Return [x, y] of the center of cell containing provided text 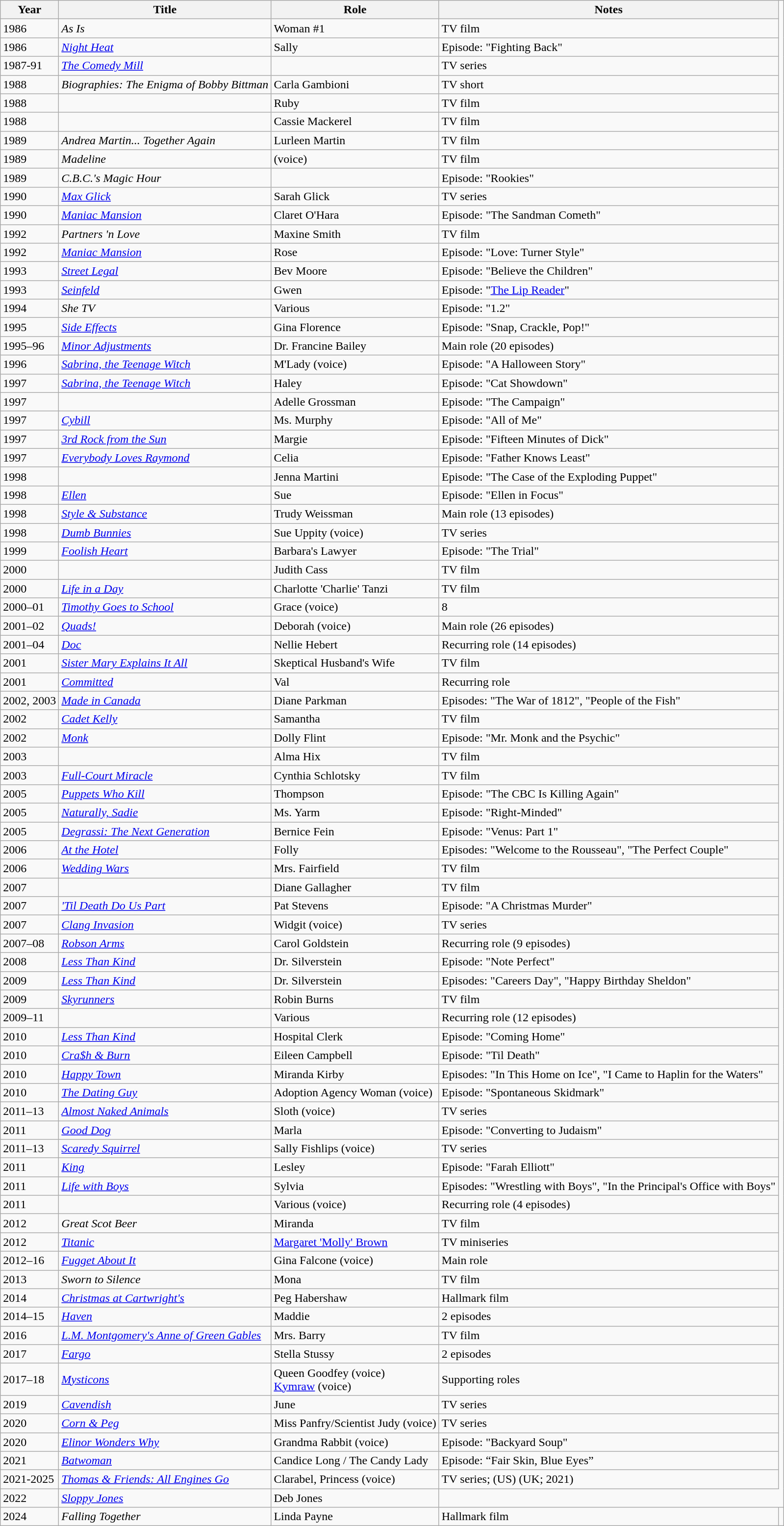
Episode: "Backyard Soup" [608, 1442]
Deborah (voice) [355, 626]
Doc [165, 645]
Episodes: "Welcome to the Rousseau", "The Perfect Couple" [608, 850]
Batwoman [165, 1461]
Dumb Bunnies [165, 532]
Margaret 'Molly' Brown [355, 1242]
Lesley [355, 1167]
Mona [355, 1279]
2022 [29, 1498]
2008 [29, 962]
Mrs. Fairfield [355, 869]
Elinor Wonders Why [165, 1442]
Sally Fishlips (voice) [355, 1149]
Role [355, 10]
Year [29, 10]
Bev Moore [355, 271]
Episode: "A Halloween Story" [608, 364]
Bernice Fein [355, 831]
8 [608, 607]
Episode: "Spontaneous Skidmark" [608, 1092]
Sue Uppity (voice) [355, 532]
TV miniseries [608, 1242]
L.M. Montgomery's Anne of Green Gables [165, 1335]
Pat Stevens [355, 906]
2007–08 [29, 943]
2014–15 [29, 1317]
Haley [355, 383]
Sloth (voice) [355, 1111]
Episode: "Fighting Back" [608, 47]
Style & Substance [165, 514]
Cybill [165, 420]
Fargo [165, 1354]
2014 [29, 1298]
Episode: "Ellen in Focus" [608, 495]
Sloppy Jones [165, 1498]
Clarabel, Princess (voice) [355, 1479]
Episode: "The CBC Is Killing Again" [608, 794]
2016 [29, 1335]
Episode: "Coming Home" [608, 1036]
Carla Gambioni [355, 84]
Episode: "Fifteen Minutes of Dick" [608, 439]
Foolish Heart [165, 551]
Episodes: "Wrestling with Boys", "In the Principal's Office with Boys" [608, 1186]
2021 [29, 1461]
Eileen Campbell [355, 1055]
Deb Jones [355, 1498]
Lurleen Martin [355, 140]
2019 [29, 1404]
Gina Florence [355, 327]
Rose [355, 253]
Main role (20 episodes) [608, 346]
Episode: "The Lip Reader" [608, 290]
Adelle Grossman [355, 402]
Sally [355, 47]
1996 [29, 364]
Sarah Glick [355, 196]
Cra$h & Burn [165, 1055]
Alma Hix [355, 756]
Everybody Loves Raymond [165, 458]
Queen Goodfey (voice)Kymraw (voice) [355, 1379]
Episode: "The Case of the Exploding Puppet" [608, 476]
Title [165, 10]
At the Hotel [165, 850]
1994 [29, 309]
Episode: "1.2" [608, 309]
Ruby [355, 103]
Candice Long / The Candy Lady [355, 1461]
2021-2025 [29, 1479]
Skyrunners [165, 999]
Seinfeld [165, 290]
2002, 2003 [29, 700]
Life with Boys [165, 1186]
Nellie Hebert [355, 645]
Episode: "Cat Showdown" [608, 383]
Gwen [355, 290]
Main role (13 episodes) [608, 514]
Carol Goldstein [355, 943]
Ms. Murphy [355, 420]
The Comedy Mill [165, 66]
Episode: "Rookies" [608, 178]
Recurring role (14 episodes) [608, 645]
Great Scot Beer [165, 1223]
Main role [608, 1261]
Recurring role [608, 682]
Adoption Agency Woman (voice) [355, 1092]
2017–18 [29, 1379]
Partners 'n Love [165, 234]
3rd Rock from the Sun [165, 439]
M'Lady (voice) [355, 364]
Side Effects [165, 327]
Episode: "Til Death" [608, 1055]
Episode: "A Christmas Murder" [608, 906]
Peg Habershaw [355, 1298]
Dr. Francine Bailey [355, 346]
Claret O'Hara [355, 215]
Diane Gallagher [355, 887]
Fugget About It [165, 1261]
Episodes: "In This Home on Ice", "I Came to Haplin for the Waters" [608, 1074]
Episode: "Snap, Crackle, Pop!" [608, 327]
Charlotte 'Charlie' Tanzi [355, 589]
Falling Together [165, 1517]
Judith Cass [355, 570]
Robson Arms [165, 943]
Widgit (voice) [355, 925]
Committed [165, 682]
Samantha [355, 719]
(voice) [355, 159]
Episode: "All of Me" [608, 420]
Various (voice) [355, 1205]
Almost Naked Animals [165, 1111]
Ellen [165, 495]
Episode: "The Campaign" [608, 402]
Miranda Kirby [355, 1074]
The Dating Guy [165, 1092]
Quads! [165, 626]
Maxine Smith [355, 234]
Degrassi: The Next Generation [165, 831]
Skeptical Husband's Wife [355, 663]
Celia [355, 458]
1999 [29, 551]
Timothy Goes to School [165, 607]
TV short [608, 84]
2017 [29, 1354]
Episode: "Note Perfect" [608, 962]
Robin Burns [355, 999]
Episode: "Father Knows Least" [608, 458]
Wedding Wars [165, 869]
Street Legal [165, 271]
2000–01 [29, 607]
Biographies: The Enigma of Bobby Bittman [165, 84]
Recurring role (4 episodes) [608, 1205]
2013 [29, 1279]
Woman #1 [355, 28]
Mysticons [165, 1379]
TV series; (US) (UK; 2021) [608, 1479]
Clang Invasion [165, 925]
'Til Death Do Us Part [165, 906]
Margie [355, 439]
Made in Canada [165, 700]
Cynthia Schlotsky [355, 775]
Episode: "The Sandman Cometh" [608, 215]
Life in a Day [165, 589]
Notes [608, 10]
Mrs. Barry [355, 1335]
Marla [355, 1130]
Hospital Clerk [355, 1036]
Haven [165, 1317]
Supporting roles [608, 1379]
Max Glick [165, 196]
Good Dog [165, 1130]
Sister Mary Explains It All [165, 663]
C.B.C.'s Magic Hour [165, 178]
Grace (voice) [355, 607]
June [355, 1404]
Happy Town [165, 1074]
2012–16 [29, 1261]
Episode: "The Trial" [608, 551]
Trudy Weissman [355, 514]
Thomas & Friends: All Engines Go [165, 1479]
Sworn to Silence [165, 1279]
Madeline [165, 159]
King [165, 1167]
Episode: "Believe the Children" [608, 271]
Gina Falcone (voice) [355, 1261]
1995–96 [29, 346]
Linda Payne [355, 1517]
Episodes: "Careers Day", "Happy Birthday Sheldon" [608, 981]
Diane Parkman [355, 700]
1987-91 [29, 66]
Christmas at Cartwright's [165, 1298]
Maddie [355, 1317]
Night Heat [165, 47]
Ms. Yarm [355, 812]
Andrea Martin... Together Again [165, 140]
Val [355, 682]
Barbara's Lawyer [355, 551]
2009–11 [29, 1018]
Puppets Who Kill [165, 794]
Episodes: "The War of 1812", "People of the Fish" [608, 700]
2024 [29, 1517]
Monk [165, 738]
Dolly Flint [355, 738]
Sue [355, 495]
Episode: "Love: Turner Style" [608, 253]
Episode: "Venus: Part 1" [608, 831]
Corn & Peg [165, 1423]
Miranda [355, 1223]
Cassie Mackerel [355, 122]
Naturally, Sadie [165, 812]
Titanic [165, 1242]
Folly [355, 850]
Recurring role (12 episodes) [608, 1018]
Sylvia [355, 1186]
2001–04 [29, 645]
Jenna Martini [355, 476]
Miss Panfry/Scientist Judy (voice) [355, 1423]
Episode: “Fair Skin, Blue Eyes” [608, 1461]
2001–02 [29, 626]
Episode: "Mr. Monk and the Psychic" [608, 738]
Episode: "Right-Minded" [608, 812]
Episode: "Converting to Judaism" [608, 1130]
Episode: "Farah Elliott" [608, 1167]
Cavendish [165, 1404]
She TV [165, 309]
Minor Adjustments [165, 346]
1995 [29, 327]
Cadet Kelly [165, 719]
Full-Court Miracle [165, 775]
Stella Stussy [355, 1354]
Scaredy Squirrel [165, 1149]
Recurring role (9 episodes) [608, 943]
Grandma Rabbit (voice) [355, 1442]
Main role (26 episodes) [608, 626]
Thompson [355, 794]
As Is [165, 28]
